Pinpoint the cell where the given text exists, returning its [x, y] midpoint coordinate. 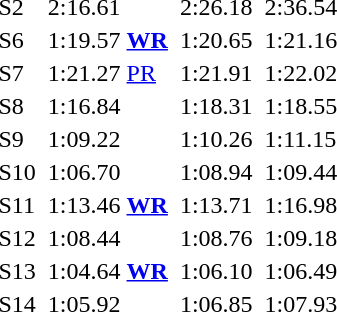
1:13.46 WR [108, 205]
1:13.71 [216, 205]
1:08.94 [216, 172]
1:08.44 [108, 238]
1:16.84 [108, 106]
1:21.27 PR [108, 73]
1:18.31 [216, 106]
1:10.26 [216, 139]
1:09.22 [108, 139]
1:08.76 [216, 238]
1:04.64 WR [108, 271]
1:21.91 [216, 73]
1:06.10 [216, 271]
1:06.70 [108, 172]
1:19.57 WR [108, 40]
1:20.65 [216, 40]
